For the text-containing cell, return its midpoint in (x, y) coordinate format. 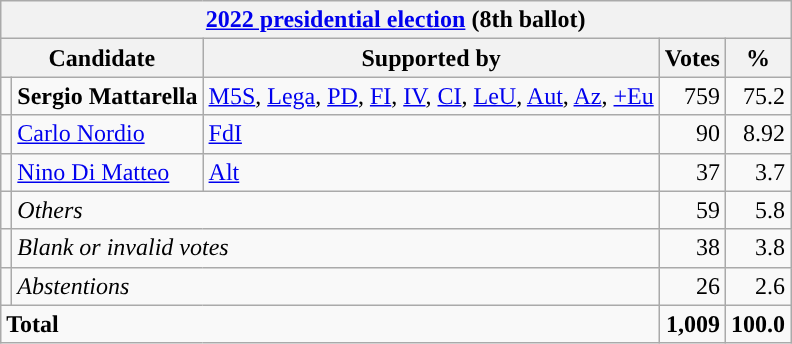
Sergio Mattarella (108, 96)
5.8 (758, 210)
38 (692, 248)
% (758, 58)
M5S, Lega, PD, FI, IV, CI, LeU, Aut, Az, +Eu (431, 96)
37 (692, 172)
100.0 (758, 324)
8.92 (758, 134)
759 (692, 96)
26 (692, 286)
75.2 (758, 96)
1,009 (692, 324)
2022 presidential election (8th ballot) (396, 20)
2.6 (758, 286)
Nino Di Matteo (108, 172)
Supported by (431, 58)
Abstentions (336, 286)
Alt (431, 172)
Blank or invalid votes (336, 248)
3.8 (758, 248)
Others (336, 210)
Carlo Nordio (108, 134)
59 (692, 210)
90 (692, 134)
3.7 (758, 172)
Candidate (102, 58)
Total (330, 324)
Votes (692, 58)
FdI (431, 134)
